From the cell containing the given text, extract its center point as (x, y) coordinate. 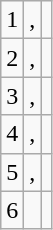
4 (12, 134)
2 (12, 58)
3 (12, 96)
5 (12, 172)
6 (12, 210)
1 (12, 20)
